Locate the cell with the specified text and output its [x, y] center coordinate. 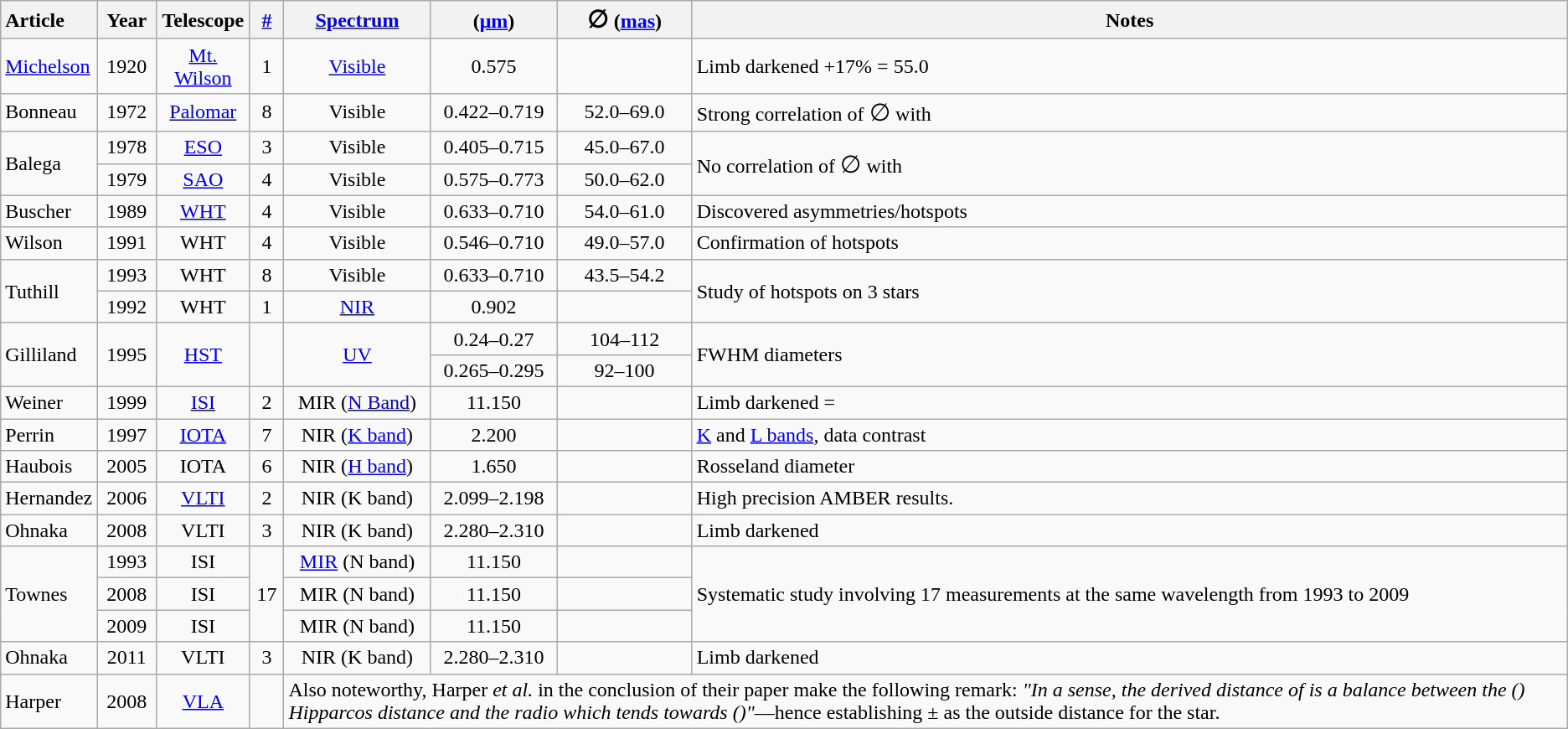
Townes [49, 594]
Spectrum [357, 20]
Buscher [49, 211]
0.405–0.715 [494, 147]
54.0–61.0 [625, 211]
0.575–0.773 [494, 179]
SAO [203, 179]
High precision AMBER results. [1129, 499]
Michelson [49, 65]
Gilliland [49, 354]
Systematic study involving 17 measurements at the same wavelength from 1993 to 2009 [1129, 594]
1991 [127, 243]
50.0–62.0 [625, 179]
Article [49, 20]
17 [266, 594]
Haubois [49, 467]
Rosseland diameter [1129, 467]
FWHM diameters [1129, 354]
45.0–67.0 [625, 147]
Weiner [49, 402]
VLA [203, 701]
6 [266, 467]
Palomar [203, 112]
1920 [127, 65]
2.099–2.198 [494, 499]
7 [266, 435]
Limb darkened +17% = 55.0 [1129, 65]
NIR (H band) [357, 467]
Wilson [49, 243]
Limb darkened = [1129, 402]
Confirmation of hotspots [1129, 243]
0.265–0.295 [494, 370]
1989 [127, 211]
1999 [127, 402]
0.902 [494, 307]
Hernandez [49, 499]
2006 [127, 499]
104–112 [625, 339]
92–100 [625, 370]
ESO [203, 147]
52.0–69.0 [625, 112]
Perrin [49, 435]
Tuthill [49, 291]
Strong correlation of ∅ with [1129, 112]
0.422–0.719 [494, 112]
Study of hotspots on 3 stars [1129, 291]
2011 [127, 658]
Mt. Wilson [203, 65]
∅ (mas) [625, 20]
No correlation of ∅ with [1129, 163]
Notes [1129, 20]
MIR (N Band) [357, 402]
49.0–57.0 [625, 243]
Harper [49, 701]
Bonneau [49, 112]
HST [203, 354]
2.200 [494, 435]
(μm) [494, 20]
2005 [127, 467]
1997 [127, 435]
0.24–0.27 [494, 339]
Discovered asymmetries/hotspots [1129, 211]
Year [127, 20]
2009 [127, 626]
0.575 [494, 65]
# [266, 20]
1979 [127, 179]
0.546–0.710 [494, 243]
1972 [127, 112]
K and L bands, data contrast [1129, 435]
Balega [49, 163]
1992 [127, 307]
NIR [357, 307]
1.650 [494, 467]
1995 [127, 354]
UV [357, 354]
43.5–54.2 [625, 275]
Telescope [203, 20]
1978 [127, 147]
